Output the (x, y) coordinate of the center of the cell containing the given text.  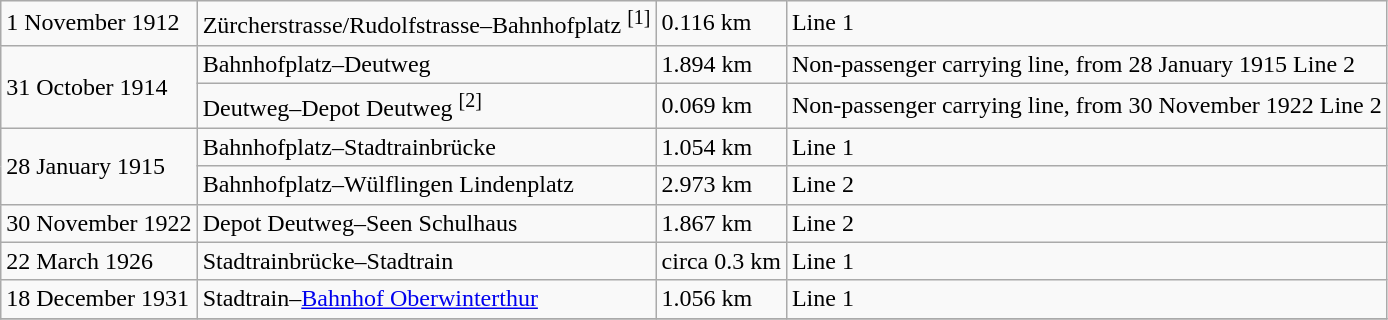
Bahnhofplatz–Stadtrainbrücke (426, 147)
0.069 km (721, 106)
Zürcherstrasse/Rudolfstrasse–Bahnhofplatz [1] (426, 24)
0.116 km (721, 24)
Bahnhofplatz–Wülflingen Lindenplatz (426, 185)
circa 0.3 km (721, 261)
22 March 1926 (99, 261)
1 November 1912 (99, 24)
Stadtrainbrücke–Stadtrain (426, 261)
2.973 km (721, 185)
Deutweg–Depot Deutweg [2] (426, 106)
18 December 1931 (99, 299)
1.054 km (721, 147)
31 October 1914 (99, 86)
1.056 km (721, 299)
Non-passenger carrying line, from 28 January 1915 Line 2 (1086, 64)
30 November 1922 (99, 223)
Bahnhofplatz–Deutweg (426, 64)
1.867 km (721, 223)
28 January 1915 (99, 166)
Stadtrain–Bahnhof Oberwinterthur (426, 299)
Non-passenger carrying line, from 30 November 1922 Line 2 (1086, 106)
Depot Deutweg–Seen Schulhaus (426, 223)
1.894 km (721, 64)
